Provide the [X, Y] coordinate of the cell's center where the given text is located.  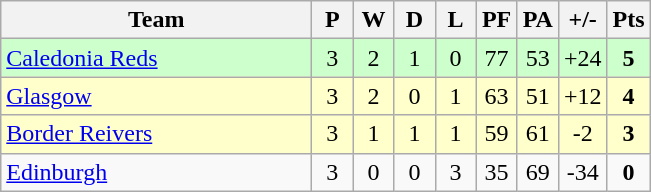
+24 [582, 58]
Border Reivers [156, 134]
W [374, 20]
51 [538, 96]
+/- [582, 20]
5 [628, 58]
-34 [582, 172]
+12 [582, 96]
Team [156, 20]
-2 [582, 134]
59 [496, 134]
P [332, 20]
63 [496, 96]
D [414, 20]
35 [496, 172]
53 [538, 58]
Caledonia Reds [156, 58]
69 [538, 172]
L [456, 20]
Glasgow [156, 96]
Pts [628, 20]
61 [538, 134]
Edinburgh [156, 172]
4 [628, 96]
PF [496, 20]
PA [538, 20]
77 [496, 58]
